Capture the cell that displays the provided text and extract its (X, Y) central coordinate. 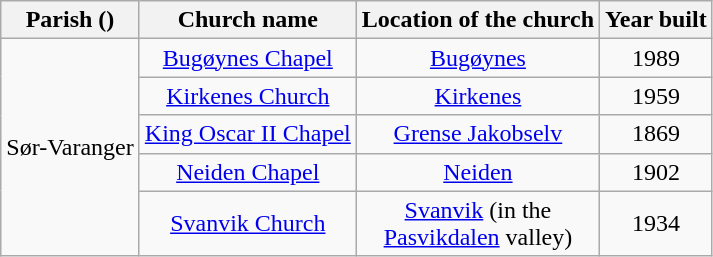
Kirkenes (478, 96)
Kirkenes Church (248, 96)
Location of the church (478, 20)
1959 (656, 96)
Bugøynes Chapel (248, 58)
Svanvik Church (248, 224)
Sør-Varanger (70, 148)
Svanvik (in thePasvikdalen valley) (478, 224)
King Oscar II Chapel (248, 134)
1869 (656, 134)
Parish () (70, 20)
Neiden Chapel (248, 172)
Year built (656, 20)
Bugøynes (478, 58)
1989 (656, 58)
1934 (656, 224)
Grense Jakobselv (478, 134)
Neiden (478, 172)
Church name (248, 20)
1902 (656, 172)
